Identify which cell holds the provided text, then report its (X, Y) central coordinate. 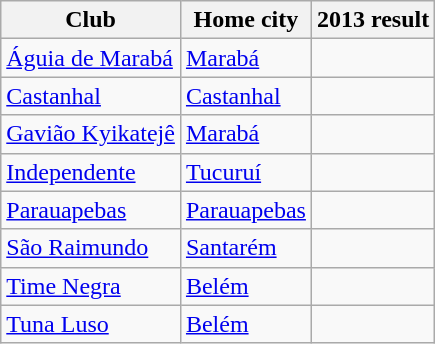
Home city (246, 20)
Independente (91, 172)
Tucuruí (246, 172)
Gavião Kyikatejê (91, 134)
Time Negra (91, 286)
Santarém (246, 248)
Tuna Luso (91, 324)
2013 result (372, 20)
Águia de Marabá (91, 58)
São Raimundo (91, 248)
Club (91, 20)
